Locate the cell with the specified text and output its (X, Y) center coordinate. 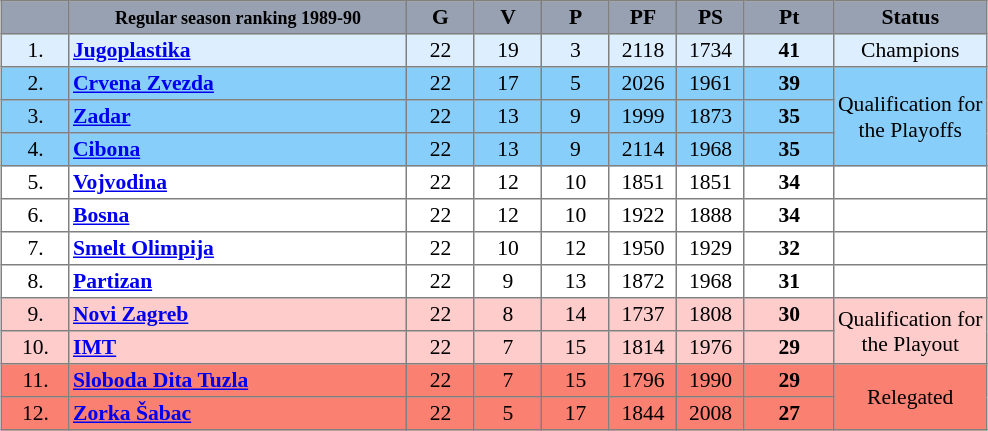
27 (789, 414)
Novi Zagreb (238, 314)
1990 (711, 380)
1872 (643, 282)
1922 (643, 216)
1929 (711, 248)
Vojvodina (238, 182)
30 (789, 314)
1. (36, 50)
Smelt Olimpija (238, 248)
6. (36, 216)
PF (643, 18)
Pt (789, 18)
Crvena Zvezda (238, 84)
3 (576, 50)
P (576, 18)
Status (910, 18)
Sloboda Dita Tuzla (238, 380)
Cibona (238, 150)
V (508, 18)
19 (508, 50)
2026 (643, 84)
8. (36, 282)
Qualification forthe Playoffs (910, 116)
1961 (711, 84)
9. (36, 314)
8 (508, 314)
Champions (910, 50)
1976 (711, 348)
31 (789, 282)
10. (36, 348)
Bosna (238, 216)
2114 (643, 150)
4. (36, 150)
G (441, 18)
Qualification forthe Playout (910, 331)
41 (789, 50)
1796 (643, 380)
12. (36, 414)
1814 (643, 348)
1808 (711, 314)
Relegated (910, 397)
PS (711, 18)
5. (36, 182)
Jugoplastika (238, 50)
1999 (643, 116)
39 (789, 84)
IMT (238, 348)
2008 (711, 414)
Regular season ranking 1989-90 (238, 18)
1734 (711, 50)
14 (576, 314)
1844 (643, 414)
1737 (643, 314)
32 (789, 248)
Zadar (238, 116)
Partizan (238, 282)
1950 (643, 248)
1888 (711, 216)
Zorka Šabac (238, 414)
2118 (643, 50)
7. (36, 248)
3. (36, 116)
1873 (711, 116)
2. (36, 84)
11. (36, 380)
